Search for the cell housing the specified text and yield its [x, y] center coordinate. 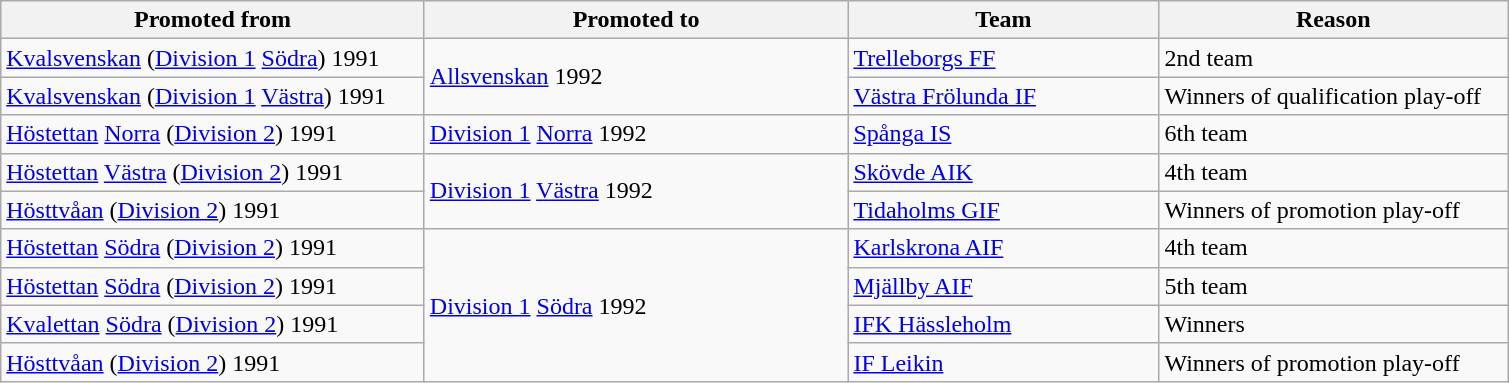
Tidaholms GIF [1004, 210]
Winners of qualification play-off [1334, 96]
Reason [1334, 20]
Höstettan Västra (Division 2) 1991 [213, 172]
Division 1 Norra 1992 [636, 134]
IF Leikin [1004, 362]
Spånga IS [1004, 134]
Division 1 Södra 1992 [636, 305]
Mjällby AIF [1004, 286]
6th team [1334, 134]
Kvalettan Södra (Division 2) 1991 [213, 324]
Promoted to [636, 20]
Promoted from [213, 20]
Karlskrona AIF [1004, 248]
Winners [1334, 324]
IFK Hässleholm [1004, 324]
5th team [1334, 286]
Västra Frölunda IF [1004, 96]
Trelleborgs FF [1004, 58]
Skövde AIK [1004, 172]
2nd team [1334, 58]
Kvalsvenskan (Division 1 Södra) 1991 [213, 58]
Höstettan Norra (Division 2) 1991 [213, 134]
Team [1004, 20]
Kvalsvenskan (Division 1 Västra) 1991 [213, 96]
Division 1 Västra 1992 [636, 191]
Allsvenskan 1992 [636, 77]
